Locate the cell with the specified text and output its [x, y] center coordinate. 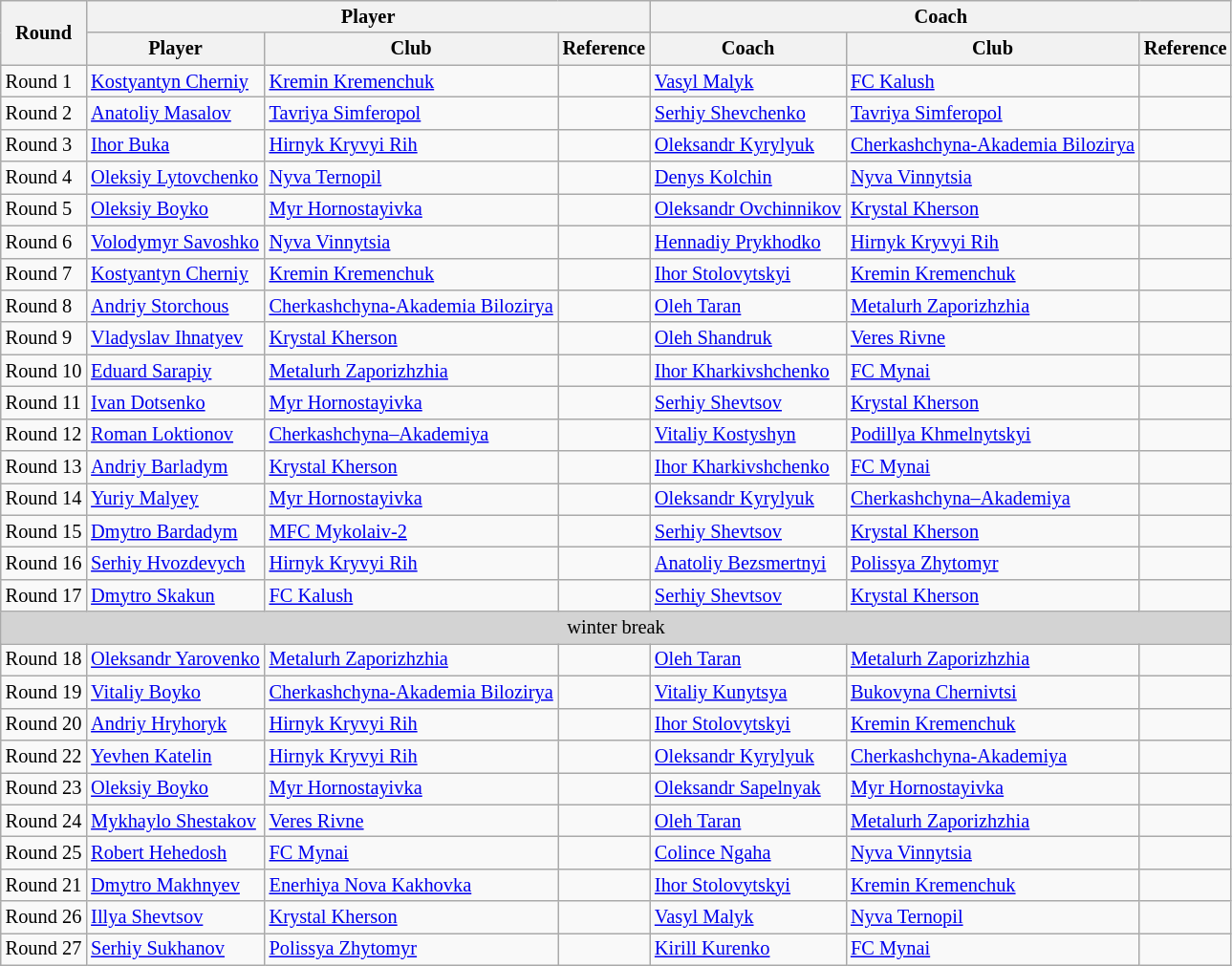
Illya Shevtsov [175, 917]
Volodymyr Savoshko [175, 242]
Round 19 [44, 692]
Oleh Shandruk [747, 338]
Round 2 [44, 113]
Denys Kolchin [747, 178]
Vladyslav Ihnatyev [175, 338]
Oleksandr Sapelnyak [747, 788]
Round 23 [44, 788]
Eduard Sarapiy [175, 371]
Vitaliy Kunytsya [747, 692]
Round 13 [44, 467]
Dmytro Skakun [175, 595]
Anatoliy Bezsmertnyi [747, 563]
Round 17 [44, 595]
Round 12 [44, 435]
Anatoliy Masalov [175, 113]
Round 22 [44, 756]
Round 26 [44, 917]
Round 8 [44, 306]
Andriy Storchous [175, 306]
Oleksiy Lytovchenko [175, 178]
Round 18 [44, 659]
Ihor Buka [175, 145]
Dmytro Bardadym [175, 531]
Round 1 [44, 81]
Yevhen Katelin [175, 756]
Round 7 [44, 274]
Andriy Hryhoryk [175, 724]
Round 20 [44, 724]
Round 10 [44, 371]
winter break [616, 628]
Bukovyna Chernivtsi [992, 692]
Round 14 [44, 499]
Robert Hehedosh [175, 852]
Serhiy Shevchenko [747, 113]
Mykhaylo Shestakov [175, 821]
Vitaliy Boyko [175, 692]
Serhiy Hvozdevych [175, 563]
Roman Loktionov [175, 435]
Round 11 [44, 402]
Podillya Khmelnytskyi [992, 435]
Round 24 [44, 821]
Round 4 [44, 178]
Round 5 [44, 209]
Kirill Kurenko [747, 949]
Round 25 [44, 852]
Round 15 [44, 531]
Round 6 [44, 242]
Round [44, 32]
Oleksandr Yarovenko [175, 659]
Round 16 [44, 563]
Round 3 [44, 145]
Enerhiya Nova Kakhovka [411, 885]
Hennadiy Prykhodko [747, 242]
Round 27 [44, 949]
Yuriy Malyey [175, 499]
Colince Ngaha [747, 852]
Serhiy Sukhanov [175, 949]
Dmytro Makhnyev [175, 885]
Cherkashchyna-Akademiya [992, 756]
Andriy Barladym [175, 467]
MFC Mykolaiv-2 [411, 531]
Round 9 [44, 338]
Ivan Dotsenko [175, 402]
Vitaliy Kostyshyn [747, 435]
Round 21 [44, 885]
Oleksandr Ovchinnikov [747, 209]
